Output the [X, Y] coordinate of the center of the cell containing the given text.  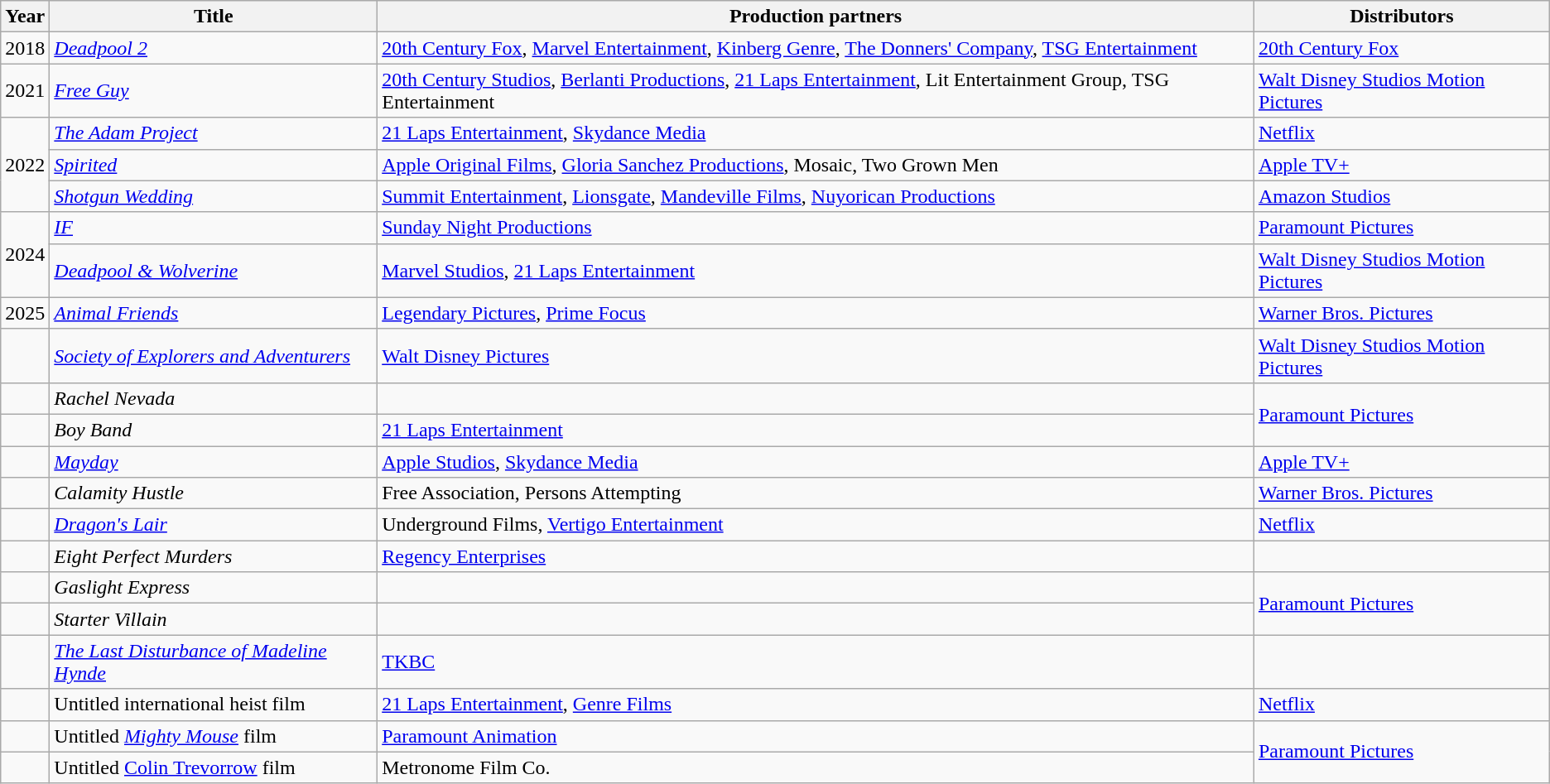
21 Laps Entertainment, Skydance Media [816, 133]
Boy Band [214, 430]
Year [25, 17]
IF [214, 228]
20th Century Fox, Marvel Entertainment, Kinberg Genre, The Donners' Company, TSG Entertainment [816, 48]
Marvel Studios, 21 Laps Entertainment [816, 270]
2025 [25, 313]
Apple Original Films, Gloria Sanchez Productions, Mosaic, Two Grown Men [816, 165]
Starter Villain [214, 619]
2022 [25, 165]
Deadpool & Wolverine [214, 270]
Calamity Hustle [214, 493]
Free Guy [214, 91]
Untitled international heist film [214, 705]
Mayday [214, 461]
Apple Studios, Skydance Media [816, 461]
Dragon's Lair [214, 525]
Society of Explorers and Adventurers [214, 356]
2024 [25, 255]
Spirited [214, 165]
Shotgun Wedding [214, 196]
2018 [25, 48]
20th Century Fox [1401, 48]
Walt Disney Pictures [816, 356]
Sunday Night Productions [816, 228]
21 Laps Entertainment, Genre Films [816, 705]
Legendary Pictures, Prime Focus [816, 313]
Gaslight Express [214, 588]
Amazon Studios [1401, 196]
2021 [25, 91]
Underground Films, Vertigo Entertainment [816, 525]
Untitled Colin Trevorrow film [214, 767]
Title [214, 17]
20th Century Studios, Berlanti Productions, 21 Laps Entertainment, Lit Entertainment Group, TSG Entertainment [816, 91]
Summit Entertainment, Lionsgate, Mandeville Films, Nuyorican Productions [816, 196]
21 Laps Entertainment [816, 430]
Production partners [816, 17]
TKBC [816, 662]
Free Association, Persons Attempting [816, 493]
Animal Friends [214, 313]
Eight Perfect Murders [214, 556]
The Last Disturbance of Madeline Hynde [214, 662]
Deadpool 2 [214, 48]
Rachel Nevada [214, 398]
The Adam Project [214, 133]
Distributors [1401, 17]
Regency Enterprises [816, 556]
Metronome Film Co. [816, 767]
Paramount Animation [816, 736]
Untitled Mighty Mouse film [214, 736]
